From the cell containing the given text, extract its center point as [X, Y] coordinate. 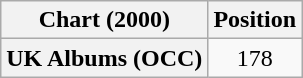
UK Albums (OCC) [104, 58]
Chart (2000) [104, 20]
178 [255, 58]
Position [255, 20]
